Determine the [X, Y] coordinate at the center of the cell enclosing the given text.  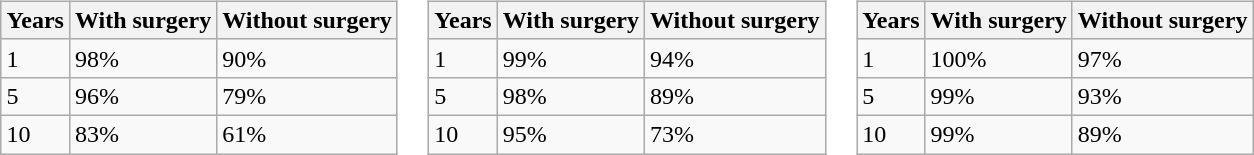
61% [308, 134]
79% [308, 96]
100% [998, 58]
96% [142, 96]
83% [142, 134]
97% [1162, 58]
95% [570, 134]
94% [736, 58]
73% [736, 134]
90% [308, 58]
93% [1162, 96]
